Return (x, y) of the center of cell containing provided text 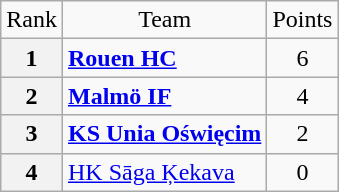
1 (32, 58)
Rank (32, 20)
Team (164, 20)
KS Unia Oświęcim (164, 134)
HK Sāga Ķekava (164, 172)
6 (302, 58)
Points (302, 20)
0 (302, 172)
Malmö IF (164, 96)
Rouen HC (164, 58)
3 (32, 134)
